Scan for the cell matching the given text and deliver its (x, y) coordinate at center. 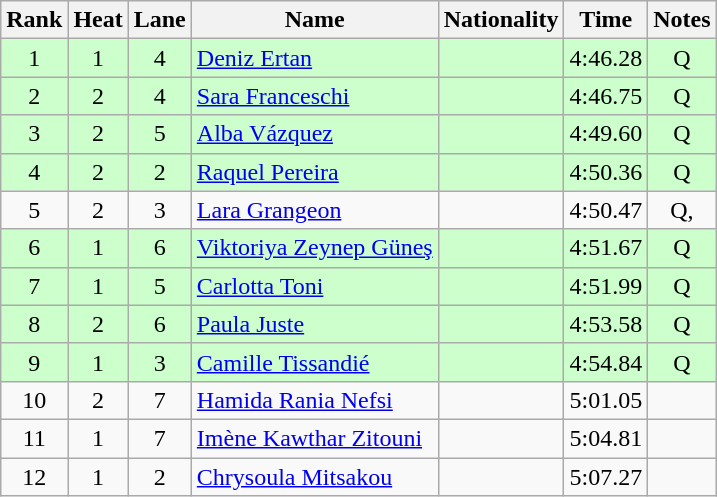
4:51.99 (606, 286)
Rank (34, 20)
11 (34, 438)
Name (314, 20)
Viktoriya Zeynep Güneş (314, 248)
4:46.28 (606, 58)
5:07.27 (606, 477)
5:01.05 (606, 400)
5:04.81 (606, 438)
Notes (682, 20)
Lane (160, 20)
Q, (682, 210)
Raquel Pereira (314, 172)
Imène Kawthar Zitouni (314, 438)
10 (34, 400)
4:46.75 (606, 96)
Nationality (501, 20)
4:51.67 (606, 248)
Deniz Ertan (314, 58)
Carlotta Toni (314, 286)
4:54.84 (606, 362)
Hamida Rania Nefsi (314, 400)
Time (606, 20)
Lara Grangeon (314, 210)
Camille Tissandié (314, 362)
4:50.47 (606, 210)
4:50.36 (606, 172)
Paula Juste (314, 324)
Chrysoula Mitsakou (314, 477)
12 (34, 477)
8 (34, 324)
4:53.58 (606, 324)
9 (34, 362)
Sara Franceschi (314, 96)
Alba Vázquez (314, 134)
4:49.60 (606, 134)
Heat (98, 20)
